Search for the cell housing the specified text and yield its [x, y] center coordinate. 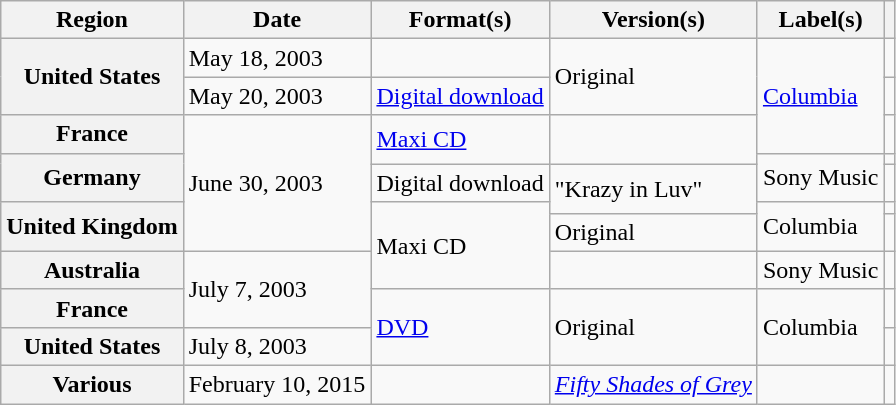
Format(s) [460, 20]
Date [277, 20]
Region [92, 20]
Australia [92, 270]
May 18, 2003 [277, 58]
Germany [92, 178]
Various [92, 384]
May 20, 2003 [277, 96]
Fifty Shades of Grey [653, 384]
Version(s) [653, 20]
July 7, 2003 [277, 289]
Label(s) [820, 20]
July 8, 2003 [277, 346]
June 30, 2003 [277, 183]
DVD [460, 327]
"Krazy in Luv" [653, 188]
February 10, 2015 [277, 384]
United Kingdom [92, 226]
